From the cell containing the given text, extract its center point as [x, y] coordinate. 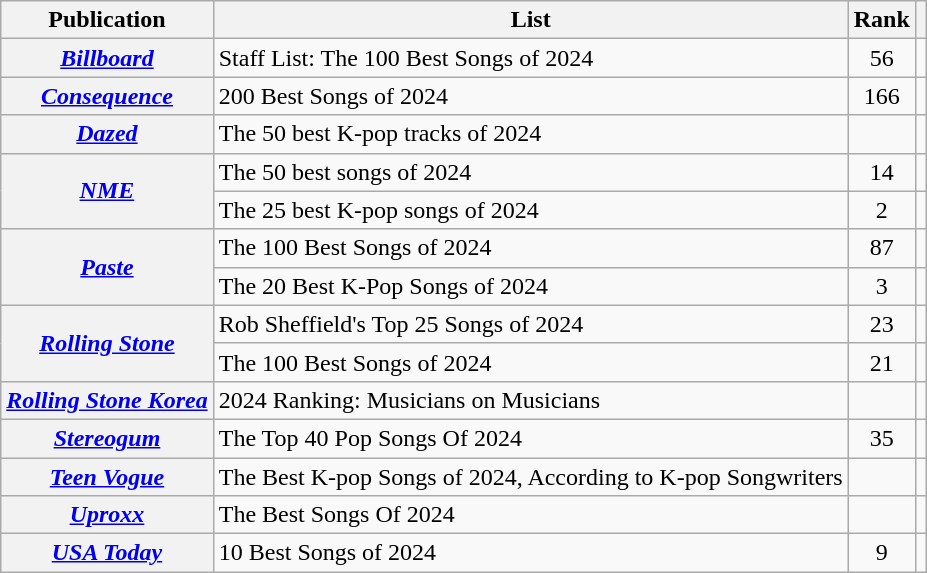
List [530, 20]
The 25 best K-pop songs of 2024 [530, 210]
The Top 40 Pop Songs Of 2024 [530, 438]
Stereogum [107, 438]
Consequence [107, 96]
9 [882, 553]
2 [882, 210]
10 Best Songs of 2024 [530, 553]
35 [882, 438]
3 [882, 286]
Rolling Stone Korea [107, 400]
23 [882, 324]
Rank [882, 20]
Staff List: The 100 Best Songs of 2024 [530, 58]
Publication [107, 20]
The 20 Best K-Pop Songs of 2024 [530, 286]
NME [107, 191]
Billboard [107, 58]
Teen Vogue [107, 477]
Rob Sheffield's Top 25 Songs of 2024 [530, 324]
166 [882, 96]
The 50 best songs of 2024 [530, 172]
200 Best Songs of 2024 [530, 96]
Dazed [107, 134]
Uproxx [107, 515]
21 [882, 362]
Rolling Stone [107, 343]
USA Today [107, 553]
87 [882, 248]
The Best Songs Of 2024 [530, 515]
2024 Ranking: Musicians on Musicians [530, 400]
Paste [107, 267]
56 [882, 58]
The Best K-pop Songs of 2024, According to K-pop Songwriters [530, 477]
14 [882, 172]
The 50 best K-pop tracks of 2024 [530, 134]
